Detect which cell encompasses the target text, then output its [x, y] center coordinate. 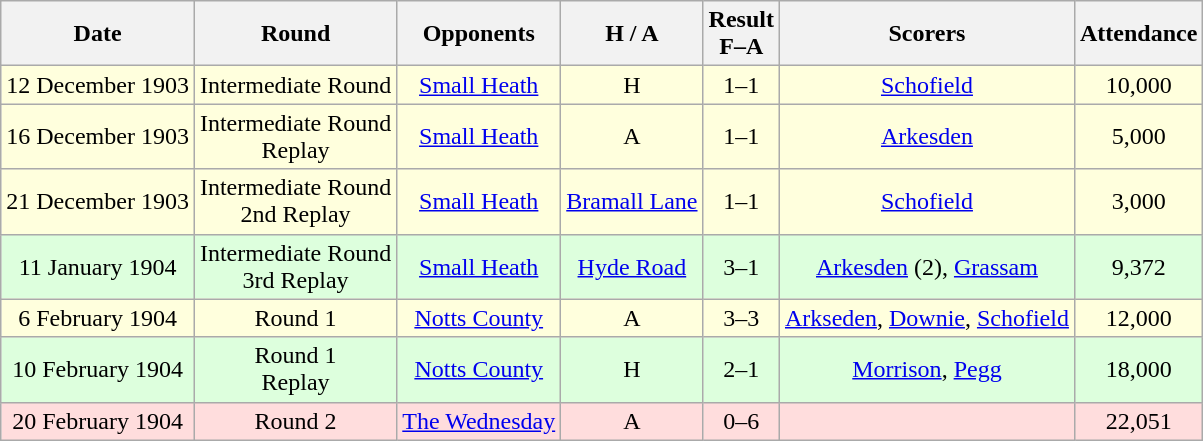
Arkseden, Downie, Schofield [926, 318]
Attendance [1138, 34]
Intermediate Round3rd Replay [295, 266]
H / A [632, 34]
11 January 1904 [98, 266]
22,051 [1138, 421]
Arkesden [926, 136]
Morrison, Pegg [926, 370]
ResultF–A [741, 34]
10,000 [1138, 85]
The Wednesday [479, 421]
Round [295, 34]
12,000 [1138, 318]
Hyde Road [632, 266]
5,000 [1138, 136]
Round 1Replay [295, 370]
0–6 [741, 421]
21 December 1903 [98, 202]
Round 1 [295, 318]
Arkesden (2), Grassam [926, 266]
6 February 1904 [98, 318]
Bramall Lane [632, 202]
Opponents [479, 34]
3,000 [1138, 202]
20 February 1904 [98, 421]
12 December 1903 [98, 85]
Round 2 [295, 421]
Scorers [926, 34]
3–3 [741, 318]
Intermediate Round [295, 85]
2–1 [741, 370]
9,372 [1138, 266]
Intermediate Round2nd Replay [295, 202]
10 February 1904 [98, 370]
Date [98, 34]
18,000 [1138, 370]
Intermediate RoundReplay [295, 136]
16 December 1903 [98, 136]
3–1 [741, 266]
